Identify which cell holds the provided text, then report its (X, Y) central coordinate. 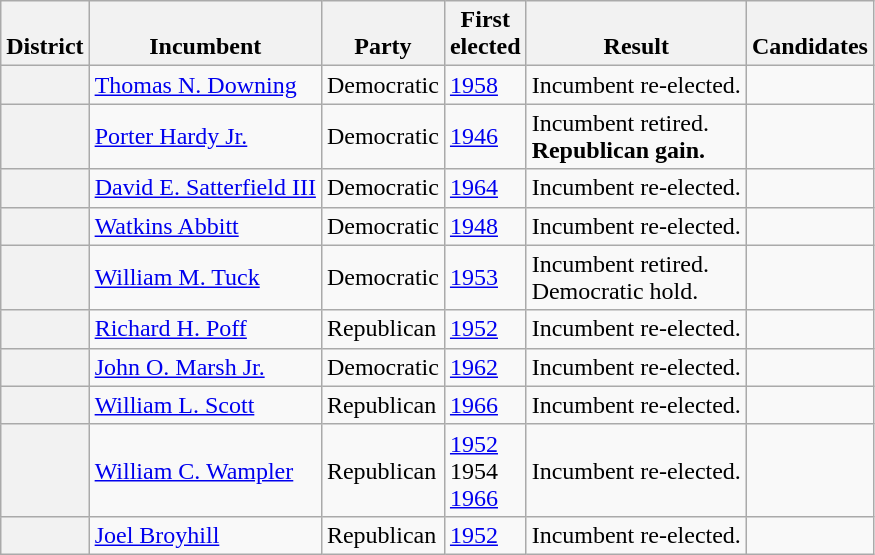
William L. Scott (205, 405)
Watkins Abbitt (205, 226)
Result (636, 34)
1958 (485, 85)
Incumbent retired.Democratic hold. (636, 278)
1964 (485, 188)
1966 (485, 405)
Thomas N. Downing (205, 85)
Porter Hardy Jr. (205, 136)
1953 (485, 278)
Joel Broyhill (205, 535)
Incumbent (205, 34)
1948 (485, 226)
Firstelected (485, 34)
Candidates (810, 34)
William M. Tuck (205, 278)
Party (382, 34)
William C. Wampler (205, 470)
Richard H. Poff (205, 329)
1946 (485, 136)
David E. Satterfield III (205, 188)
Incumbent retired.Republican gain. (636, 136)
District (45, 34)
19521954 1966 (485, 470)
1962 (485, 367)
John O. Marsh Jr. (205, 367)
